Output the [X, Y] coordinate of the center of the cell containing the given text.  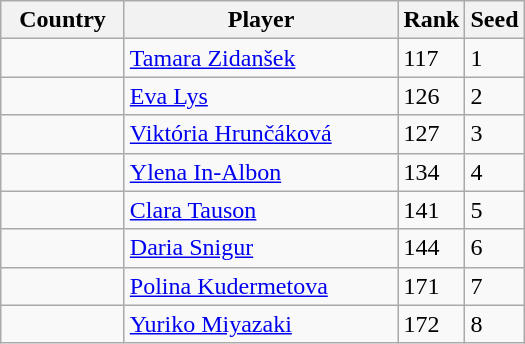
Polina Kudermetova [261, 286]
134 [432, 172]
4 [494, 172]
Rank [432, 20]
126 [432, 96]
Country [63, 20]
172 [432, 324]
171 [432, 286]
Tamara Zidanšek [261, 58]
6 [494, 248]
Seed [494, 20]
Daria Snigur [261, 248]
Player [261, 20]
Eva Lys [261, 96]
7 [494, 286]
Clara Tauson [261, 210]
Yuriko Miyazaki [261, 324]
144 [432, 248]
Viktória Hrunčáková [261, 134]
117 [432, 58]
1 [494, 58]
3 [494, 134]
2 [494, 96]
141 [432, 210]
5 [494, 210]
127 [432, 134]
8 [494, 324]
Ylena In-Albon [261, 172]
